Return (X, Y) of the center of cell containing provided text 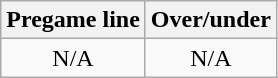
Over/under (210, 20)
Pregame line (74, 20)
